From the cell containing the given text, extract its center point as [x, y] coordinate. 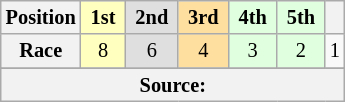
4th [253, 17]
2nd [152, 17]
Source: [173, 85]
Position [41, 17]
3 [253, 51]
1st [104, 17]
Race [41, 51]
6 [152, 51]
4 [203, 51]
5th [301, 17]
8 [104, 51]
1 [335, 51]
2 [301, 51]
3rd [203, 17]
